Find where the given text appears and provide that cell's center as [x, y] coordinate. 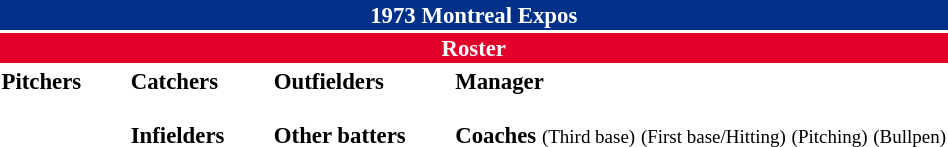
Roster [474, 48]
1973 Montreal Expos [474, 15]
